Detect which cell encompasses the target text, then output its [X, Y] center coordinate. 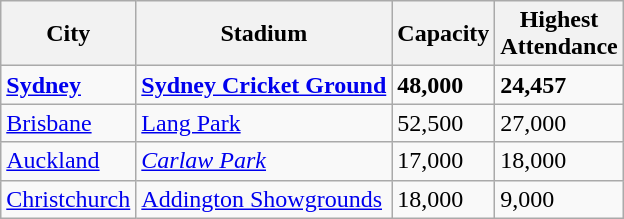
Brisbane [68, 123]
Carlaw Park [264, 161]
24,457 [559, 85]
9,000 [559, 199]
Stadium [264, 34]
Lang Park [264, 123]
52,500 [444, 123]
Auckland [68, 161]
HighestAttendance [559, 34]
48,000 [444, 85]
Sydney [68, 85]
Capacity [444, 34]
Sydney Cricket Ground [264, 85]
Christchurch [68, 199]
27,000 [559, 123]
City [68, 34]
Addington Showgrounds [264, 199]
17,000 [444, 161]
